Capture the cell that displays the provided text and extract its [x, y] central coordinate. 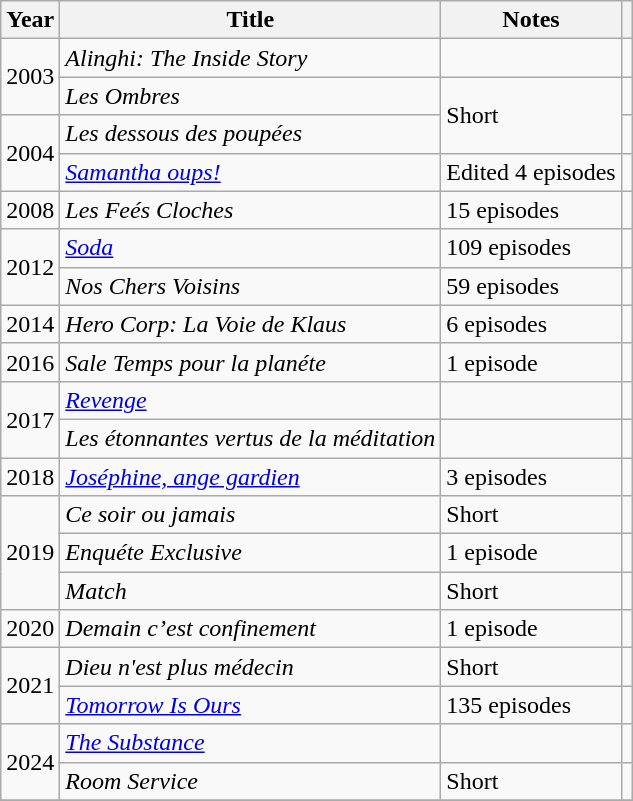
Room Service [250, 781]
Les Feés Cloches [250, 210]
Soda [250, 248]
2008 [30, 210]
Les étonnantes vertus de la méditation [250, 438]
2021 [30, 686]
2004 [30, 153]
Enquéte Exclusive [250, 553]
109 episodes [531, 248]
2020 [30, 629]
2014 [30, 324]
2003 [30, 77]
Notes [531, 20]
The Substance [250, 743]
2016 [30, 362]
2019 [30, 553]
Les dessous des poupées [250, 134]
2024 [30, 762]
Ce soir ou jamais [250, 515]
2017 [30, 419]
Samantha oups! [250, 172]
Sale Temps pour la planéte [250, 362]
Les Ombres [250, 96]
59 episodes [531, 286]
Dieu n'est plus médecin [250, 667]
Year [30, 20]
Demain c’est confinement [250, 629]
Hero Corp: La Voie de Klaus [250, 324]
Tomorrow Is Ours [250, 705]
Joséphine, ange gardien [250, 477]
Alinghi: The Inside Story [250, 58]
6 episodes [531, 324]
15 episodes [531, 210]
Match [250, 591]
2018 [30, 477]
Revenge [250, 400]
Nos Chers Voisins [250, 286]
135 episodes [531, 705]
3 episodes [531, 477]
Title [250, 20]
2012 [30, 267]
Edited 4 episodes [531, 172]
